Output the (X, Y) coordinate of the center of the cell containing the given text.  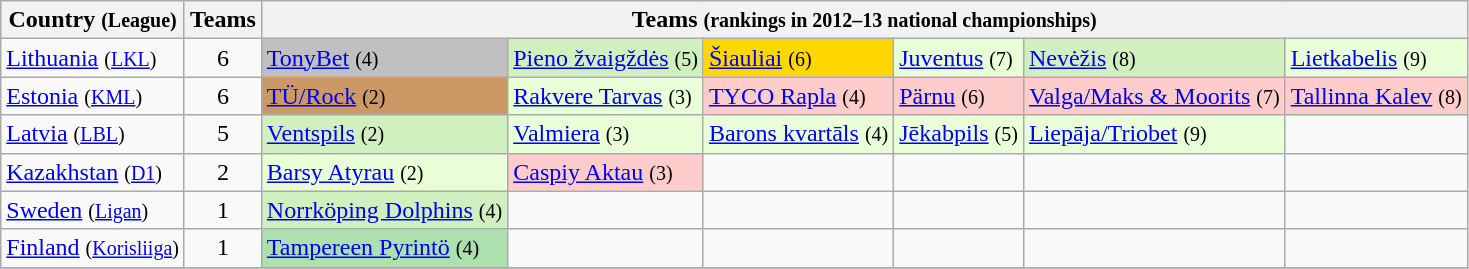
Barsy Atyrau (2) (384, 172)
Rakvere Tarvas (3) (606, 96)
5 (222, 134)
Country (League) (93, 20)
Finland (Korisliiga) (93, 248)
Estonia (KML) (93, 96)
Juventus (7) (959, 58)
Teams (222, 20)
Nevėžis (8) (1154, 58)
Liepāja/Triobet (9) (1154, 134)
Sweden (Ligan) (93, 210)
Tallinna Kalev (8) (1376, 96)
Caspiy Aktau (3) (606, 172)
Valga/Maks & Moorits (7) (1154, 96)
Barons kvartāls (4) (798, 134)
Lithuania (LKL) (93, 58)
Pärnu (6) (959, 96)
TYCO Rapla (4) (798, 96)
Tampereen Pyrintö (4) (384, 248)
Lietkabelis (9) (1376, 58)
Teams (rankings in 2012–13 national championships) (864, 20)
TonyBet (4) (384, 58)
Šiauliai (6) (798, 58)
Ventspils (2) (384, 134)
Valmiera (3) (606, 134)
2 (222, 172)
TÜ/Rock (2) (384, 96)
Kazakhstan (D1) (93, 172)
Pieno žvaigždės (5) (606, 58)
Jēkabpils (5) (959, 134)
Latvia (LBL) (93, 134)
Norrköping Dolphins (4) (384, 210)
